Scan for the cell matching the given text and deliver its (x, y) coordinate at center. 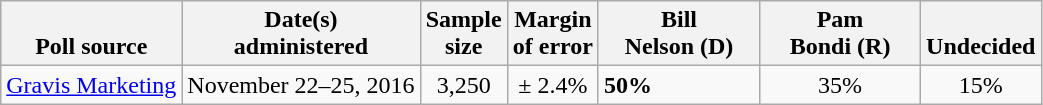
November 22–25, 2016 (301, 85)
50% (678, 85)
35% (840, 85)
Gravis Marketing (92, 85)
Samplesize (464, 34)
Marginof error (552, 34)
± 2.4% (552, 85)
PamBondi (R) (840, 34)
15% (981, 85)
BillNelson (D) (678, 34)
3,250 (464, 85)
Undecided (981, 34)
Date(s)administered (301, 34)
Poll source (92, 34)
